Return the [X, Y] coordinate for the center point of the cell that contains the specified text.  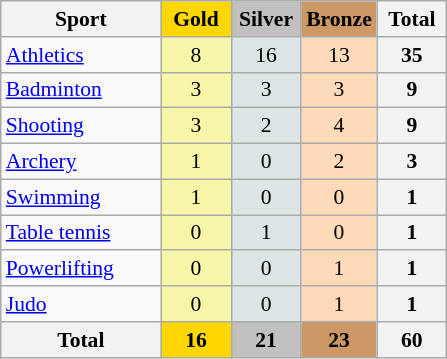
Judo [81, 304]
Bronze [339, 19]
Gold [196, 19]
4 [339, 126]
Shooting [81, 126]
Table tennis [81, 233]
35 [412, 55]
60 [412, 340]
8 [196, 55]
Swimming [81, 197]
Archery [81, 162]
21 [266, 340]
13 [339, 55]
Sport [81, 19]
23 [339, 340]
Silver [266, 19]
Powerlifting [81, 269]
Badminton [81, 90]
Athletics [81, 55]
